Output the (X, Y) coordinate of the center of the cell containing the given text.  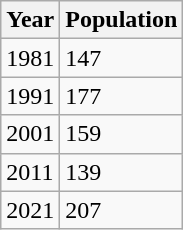
1991 (30, 96)
147 (122, 58)
2001 (30, 134)
207 (122, 210)
1981 (30, 58)
Population (122, 20)
Year (30, 20)
159 (122, 134)
2011 (30, 172)
177 (122, 96)
2021 (30, 210)
139 (122, 172)
